Locate the cell with the specified text and output its (X, Y) center coordinate. 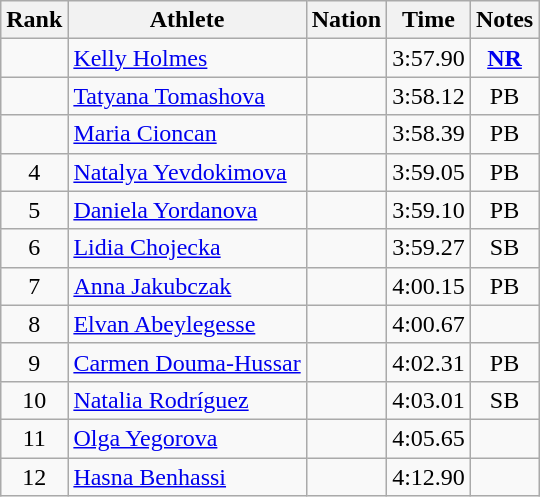
Athlete (187, 20)
Elvan Abeylegesse (187, 324)
Hasna Benhassi (187, 477)
Natalia Rodríguez (187, 400)
Carmen Douma-Hussar (187, 362)
Time (429, 20)
4:05.65 (429, 438)
Tatyana Tomashova (187, 96)
10 (34, 400)
9 (34, 362)
6 (34, 248)
Natalya Yevdokimova (187, 172)
3:57.90 (429, 58)
NR (504, 58)
3:58.12 (429, 96)
Notes (504, 20)
12 (34, 477)
4:03.01 (429, 400)
Rank (34, 20)
4:00.15 (429, 286)
Olga Yegorova (187, 438)
3:58.39 (429, 134)
5 (34, 210)
Lidia Chojecka (187, 248)
3:59.10 (429, 210)
Maria Cioncan (187, 134)
Anna Jakubczak (187, 286)
Nation (346, 20)
7 (34, 286)
11 (34, 438)
4:02.31 (429, 362)
Kelly Holmes (187, 58)
8 (34, 324)
3:59.27 (429, 248)
3:59.05 (429, 172)
4:00.67 (429, 324)
4 (34, 172)
4:12.90 (429, 477)
Daniela Yordanova (187, 210)
